Capture the cell that displays the provided text and extract its [x, y] central coordinate. 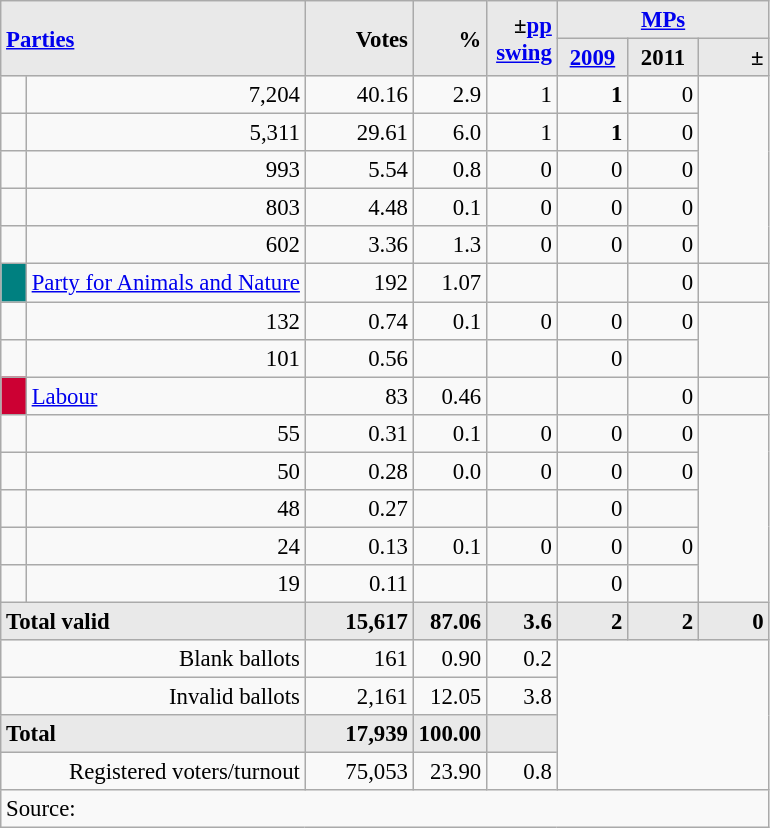
100.00 [450, 734]
3.36 [359, 245]
87.06 [450, 621]
15,617 [359, 621]
Invalid ballots [153, 697]
5.54 [359, 170]
Total valid [153, 621]
MPs [663, 20]
55 [166, 433]
7,204 [166, 95]
Total [153, 734]
602 [166, 245]
161 [359, 659]
17,939 [359, 734]
0.46 [450, 396]
Parties [153, 38]
101 [166, 358]
3.8 [522, 697]
0.90 [450, 659]
23.90 [450, 772]
803 [166, 208]
75,053 [359, 772]
2011 [664, 58]
29.61 [359, 133]
Registered voters/turnout [153, 772]
Party for Animals and Nature [166, 283]
0.56 [359, 358]
4.48 [359, 208]
0.0 [450, 471]
0.28 [359, 471]
Blank ballots [153, 659]
% [450, 38]
83 [359, 396]
0.11 [359, 584]
2009 [592, 58]
0.74 [359, 321]
1.07 [450, 283]
993 [166, 170]
0.31 [359, 433]
132 [166, 321]
Votes [359, 38]
40.16 [359, 95]
1.3 [450, 245]
2,161 [359, 697]
3.6 [522, 621]
0.2 [522, 659]
19 [166, 584]
Source: [385, 809]
5,311 [166, 133]
12.05 [450, 697]
6.0 [450, 133]
Labour [166, 396]
48 [166, 509]
± [734, 58]
0.13 [359, 546]
±pp swing [522, 38]
50 [166, 471]
0.27 [359, 509]
2.9 [450, 95]
192 [359, 283]
24 [166, 546]
